Find where the given text appears and provide that cell's center as (x, y) coordinate. 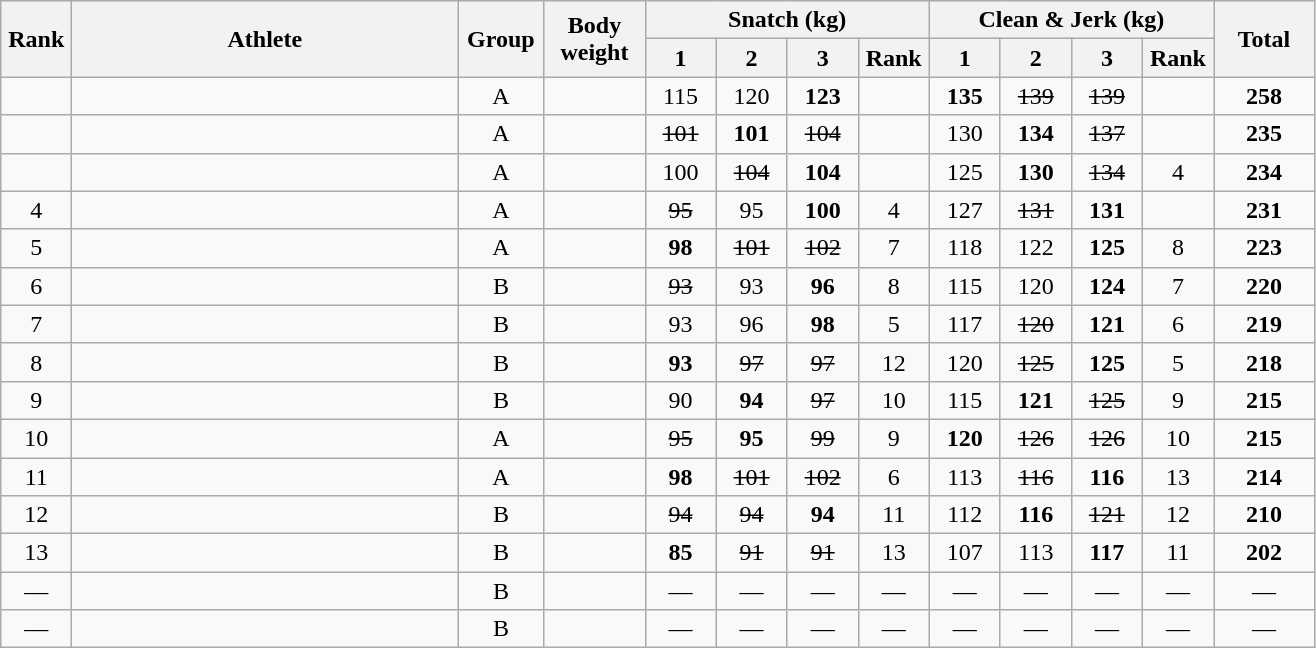
137 (1106, 134)
112 (964, 515)
135 (964, 96)
122 (1036, 248)
219 (1264, 324)
118 (964, 248)
234 (1264, 172)
235 (1264, 134)
124 (1106, 286)
90 (680, 400)
Body weight (594, 39)
220 (1264, 286)
258 (1264, 96)
123 (822, 96)
Total (1264, 39)
107 (964, 553)
85 (680, 553)
202 (1264, 553)
99 (822, 438)
Snatch (kg) (787, 20)
127 (964, 210)
223 (1264, 248)
218 (1264, 362)
Group (501, 39)
Athlete (265, 39)
231 (1264, 210)
214 (1264, 477)
210 (1264, 515)
Clean & Jerk (kg) (1071, 20)
